Pinpoint the cell where the given text exists, returning its (X, Y) midpoint coordinate. 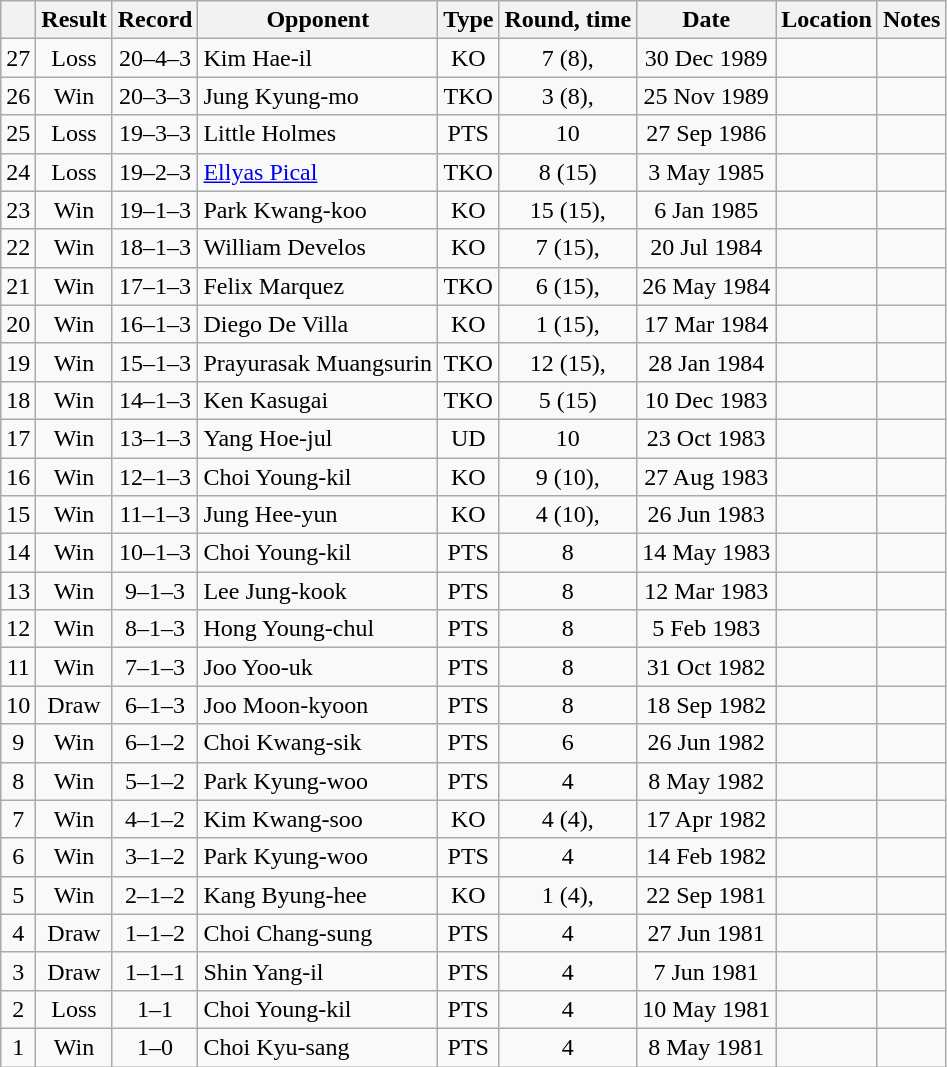
14 May 1983 (706, 553)
12 (18, 629)
19–2–3 (155, 172)
5 (18, 895)
23 (18, 210)
22 (18, 248)
Kim Kwang-soo (318, 819)
Diego De Villa (318, 324)
4–1–2 (155, 819)
Choi Kwang-sik (318, 743)
22 Sep 1981 (706, 895)
14 Feb 1982 (706, 857)
Record (155, 20)
17 (18, 438)
27 Sep 1986 (706, 134)
6–1–2 (155, 743)
19–1–3 (155, 210)
9 (10), (568, 477)
Jung Kyung-mo (318, 96)
Kim Hae-il (318, 58)
Lee Jung-kook (318, 591)
1 (4), (568, 895)
5 (15) (568, 400)
Choi Chang-sung (318, 933)
10–1–3 (155, 553)
Park Kwang-koo (318, 210)
10 May 1981 (706, 1009)
1–1–2 (155, 933)
5–1–2 (155, 781)
3–1–2 (155, 857)
Notes (911, 20)
2–1–2 (155, 895)
26 Jun 1983 (706, 515)
1–1 (155, 1009)
15–1–3 (155, 362)
11 (18, 667)
13 (18, 591)
14 (18, 553)
3 May 1985 (706, 172)
20 (18, 324)
27 Jun 1981 (706, 933)
18 (18, 400)
Joo Moon-kyoon (318, 705)
Choi Kyu-sang (318, 1047)
17 Mar 1984 (706, 324)
12 (15), (568, 362)
6 Jan 1985 (706, 210)
20–4–3 (155, 58)
20 Jul 1984 (706, 248)
4 (10), (568, 515)
19 (18, 362)
Round, time (568, 20)
Type (468, 20)
Hong Young-chul (318, 629)
Little Holmes (318, 134)
Prayurasak Muangsurin (318, 362)
12 Mar 1983 (706, 591)
30 Dec 1989 (706, 58)
Date (706, 20)
12–1–3 (155, 477)
7 (15), (568, 248)
UD (468, 438)
William Develos (318, 248)
Result (74, 20)
Felix Marquez (318, 286)
Shin Yang-il (318, 971)
7 (8), (568, 58)
8–1–3 (155, 629)
28 Jan 1984 (706, 362)
26 (18, 96)
3 (18, 971)
7–1–3 (155, 667)
10 Dec 1983 (706, 400)
17–1–3 (155, 286)
31 Oct 1982 (706, 667)
20–3–3 (155, 96)
Jung Hee-yun (318, 515)
6 (15), (568, 286)
4 (4), (568, 819)
15 (18, 515)
1–1–1 (155, 971)
14–1–3 (155, 400)
Ken Kasugai (318, 400)
1–0 (155, 1047)
26 May 1984 (706, 286)
11–1–3 (155, 515)
19–3–3 (155, 134)
7 Jun 1981 (706, 971)
Location (827, 20)
13–1–3 (155, 438)
2 (18, 1009)
8 (15) (568, 172)
16 (18, 477)
23 Oct 1983 (706, 438)
21 (18, 286)
8 May 1982 (706, 781)
18–1–3 (155, 248)
7 (18, 819)
Joo Yoo-uk (318, 667)
18 Sep 1982 (706, 705)
24 (18, 172)
5 Feb 1983 (706, 629)
15 (15), (568, 210)
17 Apr 1982 (706, 819)
Kang Byung-hee (318, 895)
9–1–3 (155, 591)
Yang Hoe-jul (318, 438)
1 (15), (568, 324)
9 (18, 743)
16–1–3 (155, 324)
27 (18, 58)
1 (18, 1047)
3 (8), (568, 96)
8 May 1981 (706, 1047)
25 (18, 134)
25 Nov 1989 (706, 96)
26 Jun 1982 (706, 743)
27 Aug 1983 (706, 477)
Opponent (318, 20)
Ellyas Pical (318, 172)
6–1–3 (155, 705)
